Locate the cell with the specified text and output its (X, Y) center coordinate. 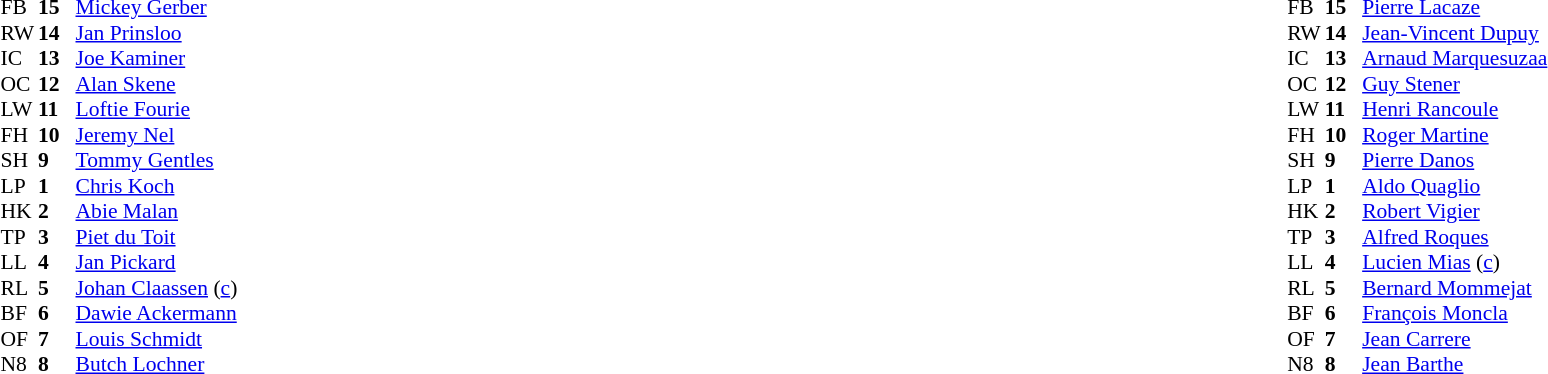
Dawie Ackermann (157, 313)
Tommy Gentles (157, 161)
Roger Martine (1454, 135)
Piet du Toit (157, 237)
Pierre Danos (1454, 161)
Lucien Mias (c) (1454, 263)
Arnaud Marquesuzaa (1454, 59)
Loftie Fourie (157, 109)
Joe Kaminer (157, 59)
François Moncla (1454, 313)
Jeremy Nel (157, 135)
Jan Pickard (157, 263)
Jean Carrere (1454, 339)
Aldo Quaglio (1454, 186)
Bernard Mommejat (1454, 288)
Alan Skene (157, 84)
Alfred Roques (1454, 237)
Jan Prinsloo (157, 33)
Chris Koch (157, 186)
Louis Schmidt (157, 339)
Jean-Vincent Dupuy (1454, 33)
Henri Rancoule (1454, 109)
Abie Malan (157, 211)
Guy Stener (1454, 84)
Robert Vigier (1454, 211)
Johan Claassen (c) (157, 288)
